Extract the [X, Y] coordinate from the center of the cell holding the provided text.  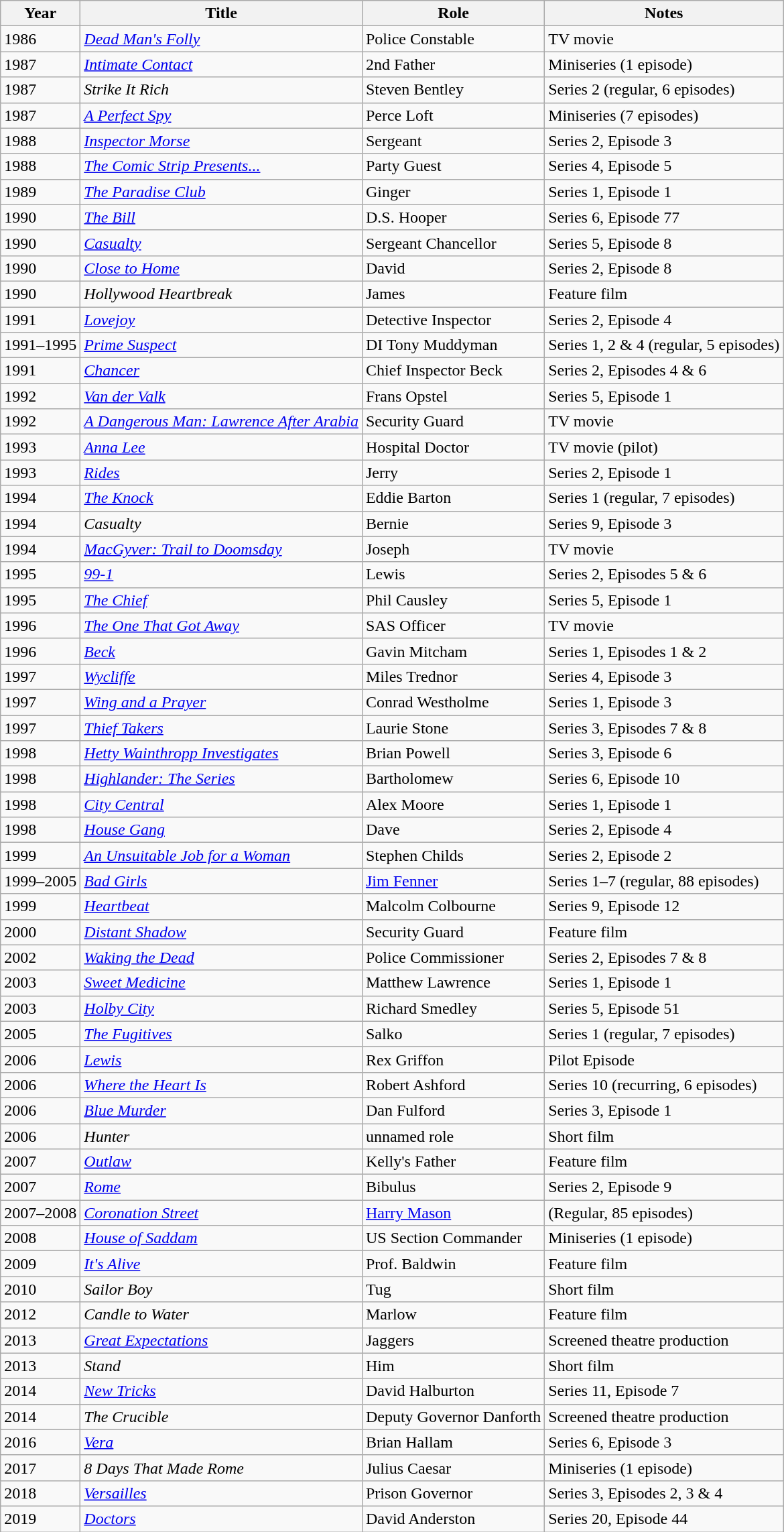
Series 2, Episode 8 [664, 268]
Bernie [453, 524]
SAS Officer [453, 626]
(Regular, 85 episodes) [664, 1213]
Dan Fulford [453, 1110]
Series 6, Episode 77 [664, 217]
Perce Loft [453, 115]
Prison Governor [453, 1493]
Sweet Medicine [221, 983]
Police Constable [453, 39]
Inspector Morse [221, 141]
Chancer [221, 371]
The Bill [221, 217]
Doctors [221, 1519]
2005 [40, 1034]
2017 [40, 1468]
Series 9, Episode 3 [664, 524]
Hospital Doctor [453, 447]
Series 2 (regular, 6 episodes) [664, 90]
Series 2, Episodes 4 & 6 [664, 371]
Wing and a Prayer [221, 702]
Alex Moore [453, 805]
Series 1–7 (regular, 88 episodes) [664, 881]
Marlow [453, 1315]
Stand [221, 1366]
Series 3, Episode 6 [664, 754]
Series 1, Episodes 1 & 2 [664, 651]
Prime Suspect [221, 345]
Highlander: The Series [221, 779]
Series 6, Episode 10 [664, 779]
1989 [40, 192]
Deputy Governor Danforth [453, 1417]
Lovejoy [221, 320]
2008 [40, 1238]
2016 [40, 1442]
Role [453, 13]
US Section Commander [453, 1238]
Pilot Episode [664, 1059]
Series 2, Episodes 7 & 8 [664, 957]
A Dangerous Man: Lawrence After Arabia [221, 422]
2000 [40, 932]
Series 6, Episode 3 [664, 1442]
Series 1, Episode 3 [664, 702]
2019 [40, 1519]
Series 5, Episode 8 [664, 243]
Detective Inspector [453, 320]
Sergeant [453, 141]
Sailor Boy [221, 1289]
Series 20, Episode 44 [664, 1519]
The One That Got Away [221, 626]
Dead Man's Folly [221, 39]
Series 3, Episode 1 [664, 1110]
Chief Inspector Beck [453, 371]
Miles Trednor [453, 676]
Sergeant Chancellor [453, 243]
Eddie Barton [453, 498]
Strike It Rich [221, 90]
The Chief [221, 600]
Matthew Lawrence [453, 983]
Series 2, Episode 2 [664, 856]
Tug [453, 1289]
Notes [664, 13]
Where the Heart Is [221, 1085]
Van der Valk [221, 396]
1986 [40, 39]
D.S. Hooper [453, 217]
An Unsuitable Job for a Woman [221, 856]
The Crucible [221, 1417]
Holby City [221, 1008]
Title [221, 13]
Joseph [453, 549]
David Halburton [453, 1391]
Brian Powell [453, 754]
New Tricks [221, 1391]
Kelly's Father [453, 1162]
A Perfect Spy [221, 115]
Vera [221, 1442]
House Gang [221, 830]
Beck [221, 651]
Series 9, Episode 12 [664, 906]
Series 3, Episodes 7 & 8 [664, 727]
Series 5, Episode 51 [664, 1008]
Series 2, Episode 1 [664, 473]
2010 [40, 1289]
Robert Ashford [453, 1085]
2009 [40, 1264]
2007–2008 [40, 1213]
Coronation Street [221, 1213]
David Anderston [453, 1519]
Laurie Stone [453, 727]
Bad Girls [221, 881]
Bibulus [453, 1187]
Series 2, Episode 3 [664, 141]
Julius Caesar [453, 1468]
David [453, 268]
Intimate Contact [221, 64]
TV movie (pilot) [664, 447]
It's Alive [221, 1264]
Phil Causley [453, 600]
Wycliffe [221, 676]
The Fugitives [221, 1034]
Prof. Baldwin [453, 1264]
Harry Mason [453, 1213]
Series 4, Episode 5 [664, 166]
MacGyver: Trail to Doomsday [221, 549]
Rides [221, 473]
2nd Father [453, 64]
Malcolm Colbourne [453, 906]
Series 2, Episodes 5 & 6 [664, 575]
Versailles [221, 1493]
Thief Takers [221, 727]
Richard Smedley [453, 1008]
City Central [221, 805]
Series 2, Episode 9 [664, 1187]
Hunter [221, 1136]
1999–2005 [40, 881]
Steven Bentley [453, 90]
Miniseries (7 episodes) [664, 115]
Waking the Dead [221, 957]
Series 1, 2 & 4 (regular, 5 episodes) [664, 345]
Gavin Mitcham [453, 651]
2018 [40, 1493]
Blue Murder [221, 1110]
Heartbeat [221, 906]
DI Tony Muddyman [453, 345]
Rome [221, 1187]
Frans Opstel [453, 396]
Ginger [453, 192]
Year [40, 13]
The Knock [221, 498]
Close to Home [221, 268]
Distant Shadow [221, 932]
The Comic Strip Presents... [221, 166]
James [453, 294]
Candle to Water [221, 1315]
Rex Griffon [453, 1059]
The Paradise Club [221, 192]
Bartholomew [453, 779]
Anna Lee [221, 447]
Hetty Wainthropp Investigates [221, 754]
Series 11, Episode 7 [664, 1391]
Brian Hallam [453, 1442]
Series 3, Episodes 2, 3 & 4 [664, 1493]
Dave [453, 830]
Conrad Westholme [453, 702]
Hollywood Heartbreak [221, 294]
2012 [40, 1315]
8 Days That Made Rome [221, 1468]
House of Saddam [221, 1238]
Salko [453, 1034]
Series 10 (recurring, 6 episodes) [664, 1085]
Jerry [453, 473]
Party Guest [453, 166]
Outlaw [221, 1162]
Great Expectations [221, 1340]
Him [453, 1366]
Jaggers [453, 1340]
Series 4, Episode 3 [664, 676]
99-1 [221, 575]
1991–1995 [40, 345]
2002 [40, 957]
Jim Fenner [453, 881]
Stephen Childs [453, 856]
Police Commissioner [453, 957]
unnamed role [453, 1136]
